Return the [x, y] coordinate for the center point of the cell that contains the specified text.  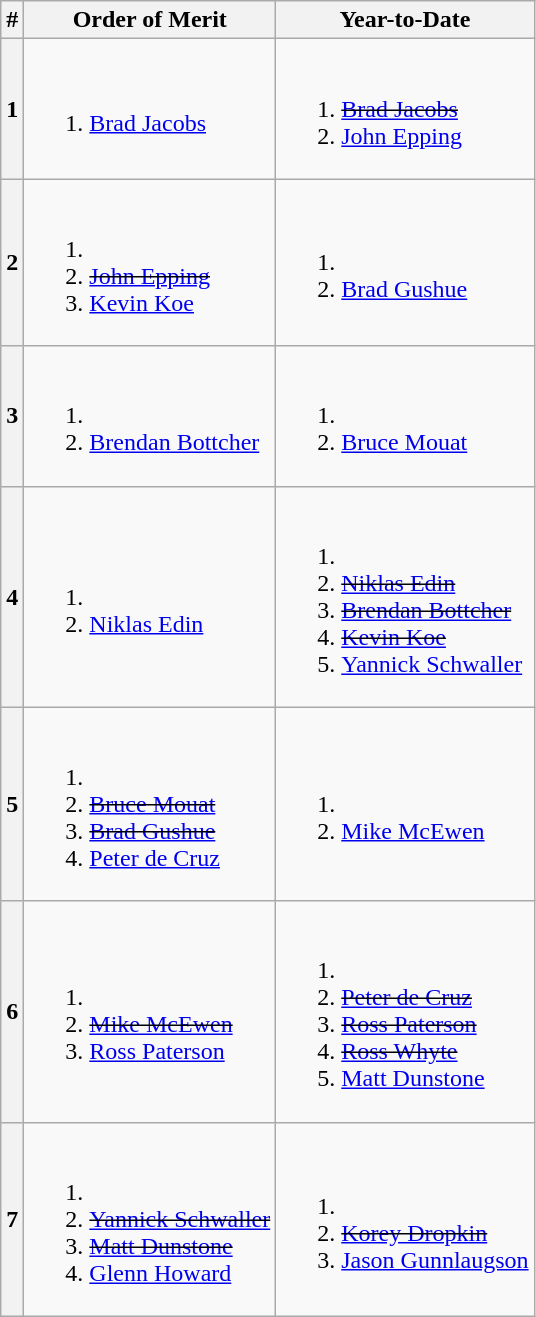
Year-to-Date [405, 20]
Yannick Schwaller Matt Dunstone Glenn Howard [150, 1219]
Bruce Mouat [405, 416]
Niklas Edin Brendan Bottcher Kevin Koe Yannick Schwaller [405, 596]
John Epping Kevin Koe [150, 262]
Brendan Bottcher [150, 416]
Brad Jacobs [150, 109]
Mike McEwen Ross Paterson [150, 1012]
Korey Dropkin Jason Gunnlaugson [405, 1219]
Peter de Cruz Ross Paterson Ross Whyte Matt Dunstone [405, 1012]
7 [12, 1219]
1 [12, 109]
Brad Jacobs John Epping [405, 109]
Bruce Mouat Brad Gushue Peter de Cruz [150, 804]
Niklas Edin [150, 596]
Mike McEwen [405, 804]
2 [12, 262]
3 [12, 416]
6 [12, 1012]
4 [12, 596]
Brad Gushue [405, 262]
# [12, 20]
Order of Merit [150, 20]
5 [12, 804]
